Determine the [X, Y] coordinate at the center of the cell enclosing the given text.  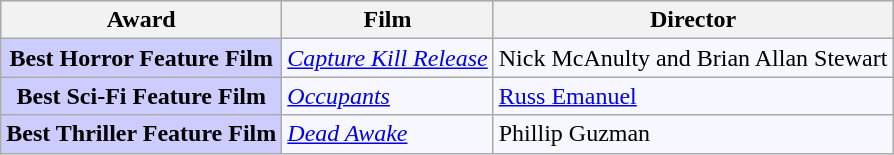
Film [388, 20]
Award [142, 20]
Occupants [388, 96]
Nick McAnulty and Brian Allan Stewart [693, 58]
Phillip Guzman [693, 134]
Best Sci-Fi Feature Film [142, 96]
Russ Emanuel [693, 96]
Director [693, 20]
Dead Awake [388, 134]
Capture Kill Release [388, 58]
Best Horror Feature Film [142, 58]
Best Thriller Feature Film [142, 134]
